From the cell containing the given text, extract its center point as [X, Y] coordinate. 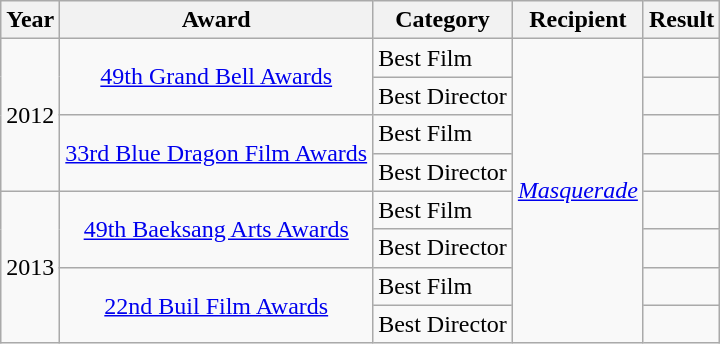
Result [681, 20]
Category [443, 20]
22nd Buil Film Awards [216, 305]
Year [30, 20]
49th Grand Bell Awards [216, 77]
33rd Blue Dragon Film Awards [216, 153]
Masquerade [578, 191]
Award [216, 20]
49th Baeksang Arts Awards [216, 229]
2012 [30, 115]
2013 [30, 267]
Recipient [578, 20]
